Return (X, Y) of the center of cell containing provided text 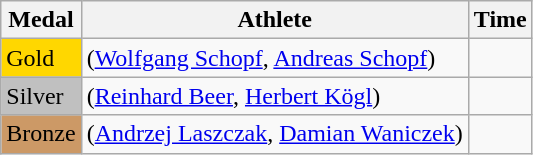
Athlete (274, 20)
(Andrzej Laszczak, Damian Waniczek) (274, 134)
Gold (41, 58)
(Reinhard Beer, Herbert Kögl) (274, 96)
Time (500, 20)
Bronze (41, 134)
Medal (41, 20)
Silver (41, 96)
(Wolfgang Schopf, Andreas Schopf) (274, 58)
